From the cell containing the given text, extract its center point as (x, y) coordinate. 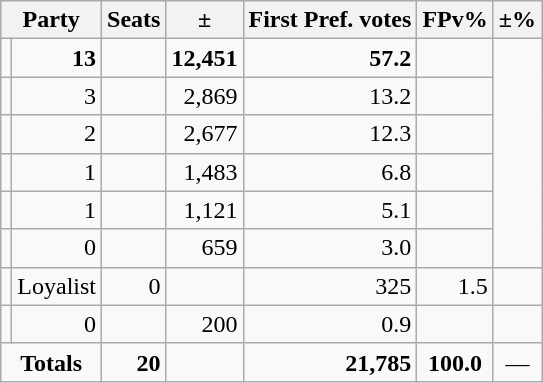
5.1 (330, 210)
± (204, 20)
1,483 (204, 172)
6.8 (330, 172)
325 (330, 286)
2 (57, 134)
21,785 (330, 362)
3.0 (330, 248)
20 (134, 362)
200 (204, 324)
2,677 (204, 134)
First Pref. votes (330, 20)
Loyalist (57, 286)
12,451 (204, 58)
3 (57, 96)
100.0 (455, 362)
±% (517, 20)
Totals (52, 362)
57.2 (330, 58)
0.9 (330, 324)
2,869 (204, 96)
Party (52, 20)
12.3 (330, 134)
13.2 (330, 96)
659 (204, 248)
13 (57, 58)
— (517, 362)
1,121 (204, 210)
1.5 (455, 286)
FPv% (455, 20)
Seats (134, 20)
